Search for the cell housing the specified text and yield its (X, Y) center coordinate. 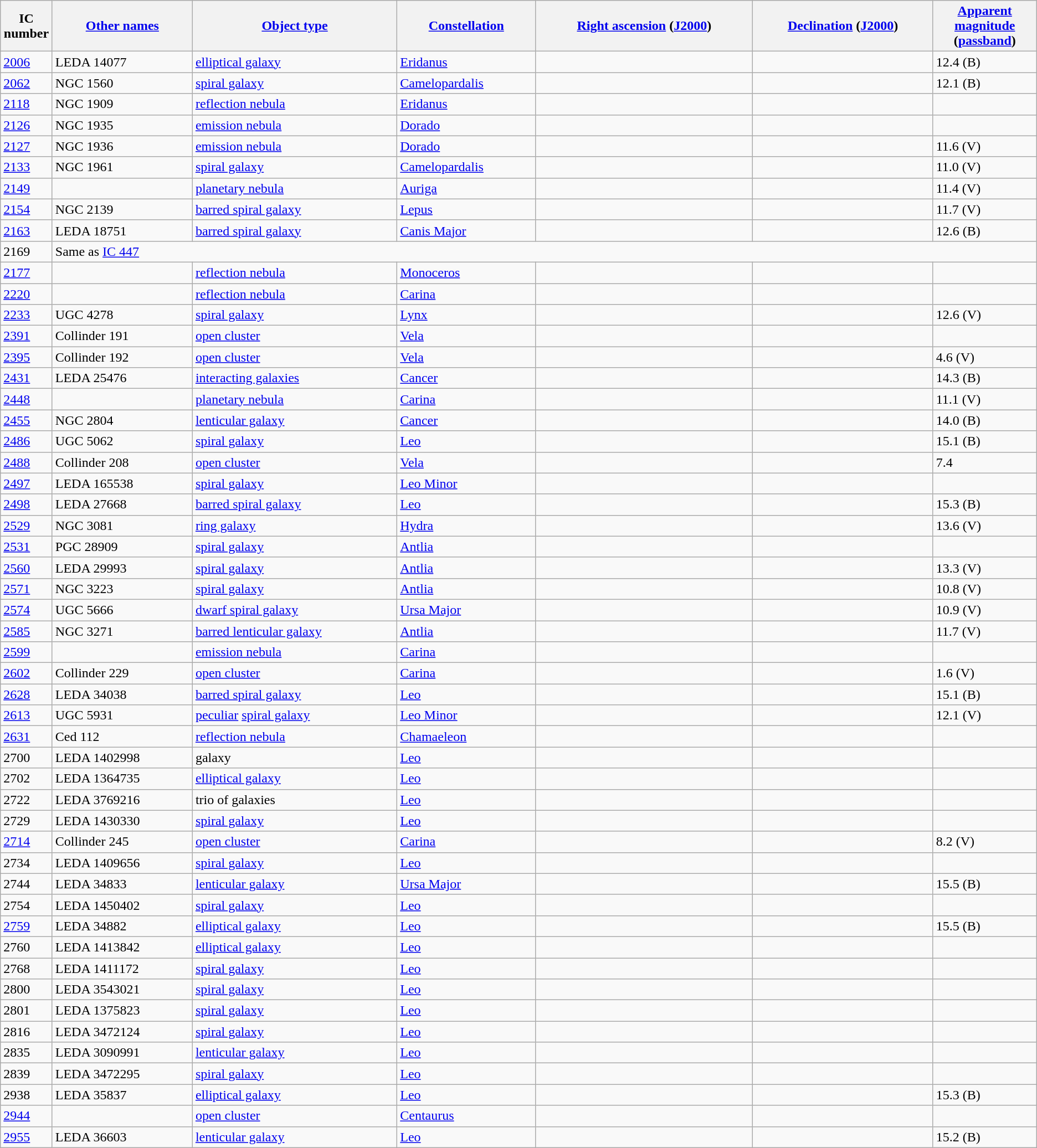
LEDA 1411172 (122, 969)
2754 (27, 905)
Lynx (466, 315)
LEDA 29993 (122, 568)
2498 (27, 504)
2722 (27, 800)
2169 (27, 251)
2571 (27, 589)
LEDA 3472124 (122, 1032)
12.6 (B) (985, 230)
2127 (27, 146)
Monoceros (466, 272)
LEDA 3769216 (122, 800)
LEDA 1450402 (122, 905)
2431 (27, 378)
2734 (27, 863)
11.1 (V) (985, 399)
2574 (27, 610)
NGC 2804 (122, 420)
2118 (27, 104)
2602 (27, 673)
1.6 (V) (985, 673)
LEDA 34833 (122, 884)
UGC 5062 (122, 441)
12.4 (B) (985, 62)
Collinder 192 (122, 357)
10.9 (V) (985, 610)
2133 (27, 167)
Object type (295, 26)
ring galaxy (295, 526)
13.6 (V) (985, 526)
barred lenticular galaxy (295, 631)
UGC 5666 (122, 610)
2220 (27, 294)
2628 (27, 694)
2768 (27, 969)
2126 (27, 125)
LEDA 35837 (122, 1095)
Constellation (466, 26)
LEDA 34038 (122, 694)
2395 (27, 357)
Collinder 208 (122, 462)
LEDA 27668 (122, 504)
11.4 (V) (985, 188)
11.0 (V) (985, 167)
LEDA 25476 (122, 378)
15.2 (B) (985, 1137)
2599 (27, 652)
interacting galaxies (295, 378)
LEDA 3472295 (122, 1074)
2700 (27, 758)
Collinder 191 (122, 336)
2233 (27, 315)
2759 (27, 926)
LEDA 1430330 (122, 821)
Other names (122, 26)
2486 (27, 441)
2149 (27, 188)
2006 (27, 62)
2529 (27, 526)
2744 (27, 884)
2154 (27, 209)
2839 (27, 1074)
Apparent magnitude (passband) (985, 26)
LEDA 3543021 (122, 990)
Declination (J2000) (843, 26)
14.0 (B) (985, 420)
2714 (27, 842)
LEDA 34882 (122, 926)
2800 (27, 990)
8.2 (V) (985, 842)
PGC 28909 (122, 547)
2816 (27, 1032)
7.4 (985, 462)
UGC 5931 (122, 715)
IC number (27, 26)
galaxy (295, 758)
Chamaeleon (466, 737)
LEDA 3090991 (122, 1053)
12.6 (V) (985, 315)
13.3 (V) (985, 568)
NGC 1560 (122, 83)
LEDA 1402998 (122, 758)
2801 (27, 1011)
2177 (27, 272)
2955 (27, 1137)
12.1 (B) (985, 83)
Collinder 245 (122, 842)
LEDA 18751 (122, 230)
2938 (27, 1095)
peculiar spiral galaxy (295, 715)
dwarf spiral galaxy (295, 610)
2835 (27, 1053)
2448 (27, 399)
NGC 1909 (122, 104)
NGC 3081 (122, 526)
2585 (27, 631)
2631 (27, 737)
LEDA 1375823 (122, 1011)
Canis Major (466, 230)
NGC 1935 (122, 125)
2944 (27, 1116)
LEDA 36603 (122, 1137)
Same as IC 447 (544, 251)
Lepus (466, 209)
Ced 112 (122, 737)
LEDA 1409656 (122, 863)
Hydra (466, 526)
LEDA 1413842 (122, 947)
10.8 (V) (985, 589)
12.1 (V) (985, 715)
Right ascension (J2000) (644, 26)
NGC 3271 (122, 631)
2062 (27, 83)
14.3 (B) (985, 378)
Auriga (466, 188)
LEDA 14077 (122, 62)
NGC 2139 (122, 209)
NGC 1961 (122, 167)
2455 (27, 420)
2488 (27, 462)
2531 (27, 547)
2497 (27, 483)
2391 (27, 336)
Centaurus (466, 1116)
2702 (27, 779)
4.6 (V) (985, 357)
2729 (27, 821)
2613 (27, 715)
Collinder 229 (122, 673)
LEDA 165538 (122, 483)
UGC 4278 (122, 315)
NGC 1936 (122, 146)
2163 (27, 230)
2760 (27, 947)
11.6 (V) (985, 146)
LEDA 1364735 (122, 779)
trio of galaxies (295, 800)
2560 (27, 568)
NGC 3223 (122, 589)
